Find where the given text appears and provide that cell's center as [x, y] coordinate. 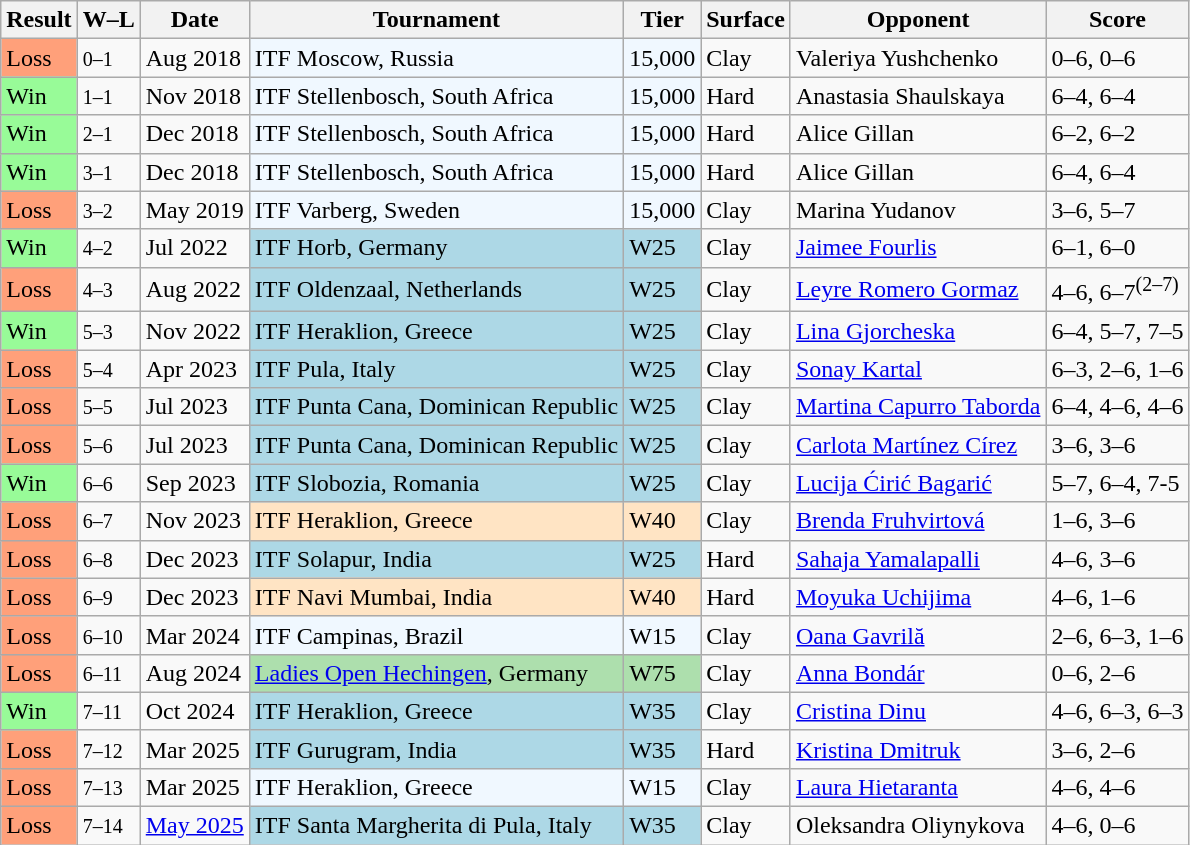
Tournament [436, 20]
5–7, 6–4, 7-5 [1118, 483]
Aug 2024 [194, 673]
6–4, 5–7, 7–5 [1118, 331]
2–6, 6–3, 1–6 [1118, 635]
ITF Slobozia, Romania [436, 483]
Oleksandra Oliynykova [918, 826]
4–3 [108, 290]
Ladies Open Hechingen, Germany [436, 673]
ITF Gurugram, India [436, 749]
ITF Varberg, Sweden [436, 210]
6–9 [108, 597]
6–8 [108, 559]
Cristina Dinu [918, 711]
Nov 2022 [194, 331]
3–6, 3–6 [1118, 445]
0–6, 0–6 [1118, 58]
6–10 [108, 635]
ITF Navi Mumbai, India [436, 597]
4–6, 0–6 [1118, 826]
3–2 [108, 210]
ITF Solapur, India [436, 559]
Kristina Dmitruk [918, 749]
Apr 2023 [194, 369]
6–11 [108, 673]
1–6, 3–6 [1118, 521]
6–2, 6–2 [1118, 134]
Jul 2022 [194, 248]
Carlota Martínez Círez [918, 445]
Marina Yudanov [918, 210]
Aug 2022 [194, 290]
Lina Gjorcheska [918, 331]
Aug 2018 [194, 58]
Sep 2023 [194, 483]
ITF Pula, Italy [436, 369]
5–6 [108, 445]
Sahaja Yamalapalli [918, 559]
4–6, 6–7(2–7) [1118, 290]
5–4 [108, 369]
ITF Horb, Germany [436, 248]
3–6, 2–6 [1118, 749]
Nov 2023 [194, 521]
Oct 2024 [194, 711]
3–1 [108, 172]
5–3 [108, 331]
6–1, 6–0 [1118, 248]
W75 [662, 673]
5–5 [108, 407]
Leyre Romero Gormaz [918, 290]
6–7 [108, 521]
Laura Hietaranta [918, 787]
4–6, 3–6 [1118, 559]
4–2 [108, 248]
2–1 [108, 134]
May 2025 [194, 826]
6–4, 4–6, 4–6 [1118, 407]
4–6, 4–6 [1118, 787]
Result [39, 20]
Score [1118, 20]
Tier [662, 20]
ITF Campinas, Brazil [436, 635]
Valeriya Yushchenko [918, 58]
Opponent [918, 20]
W–L [108, 20]
4–6, 6–3, 6–3 [1118, 711]
0–6, 2–6 [1118, 673]
Anna Bondár [918, 673]
6–3, 2–6, 1–6 [1118, 369]
Nov 2018 [194, 96]
Date [194, 20]
Sonay Kartal [918, 369]
Mar 2024 [194, 635]
May 2019 [194, 210]
Jaimee Fourlis [918, 248]
7–12 [108, 749]
Brenda Fruhvirtová [918, 521]
0–1 [108, 58]
Lucija Ćirić Bagarić [918, 483]
4–6, 1–6 [1118, 597]
7–11 [108, 711]
Anastasia Shaulskaya [918, 96]
ITF Oldenzaal, Netherlands [436, 290]
Oana Gavrilă [918, 635]
7–14 [108, 826]
ITF Santa Margherita di Pula, Italy [436, 826]
Surface [746, 20]
7–13 [108, 787]
Martina Capurro Taborda [918, 407]
1–1 [108, 96]
6–6 [108, 483]
3–6, 5–7 [1118, 210]
Moyuka Uchijima [918, 597]
ITF Moscow, Russia [436, 58]
